Determine the [X, Y] coordinate at the center of the cell enclosing the given text.  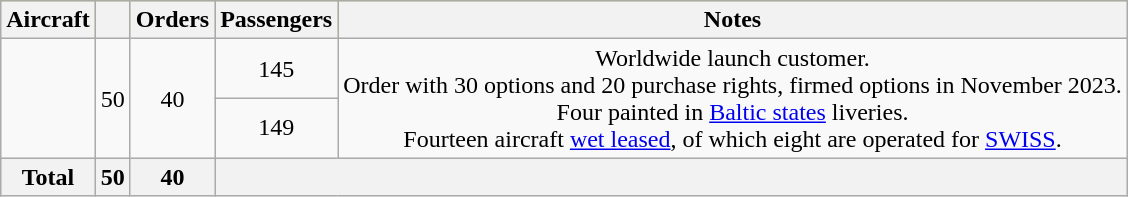
Aircraft [48, 20]
Passengers [276, 20]
149 [276, 128]
Total [48, 177]
Notes [733, 20]
145 [276, 69]
Orders [172, 20]
